Detect which cell encompasses the target text, then output its [X, Y] center coordinate. 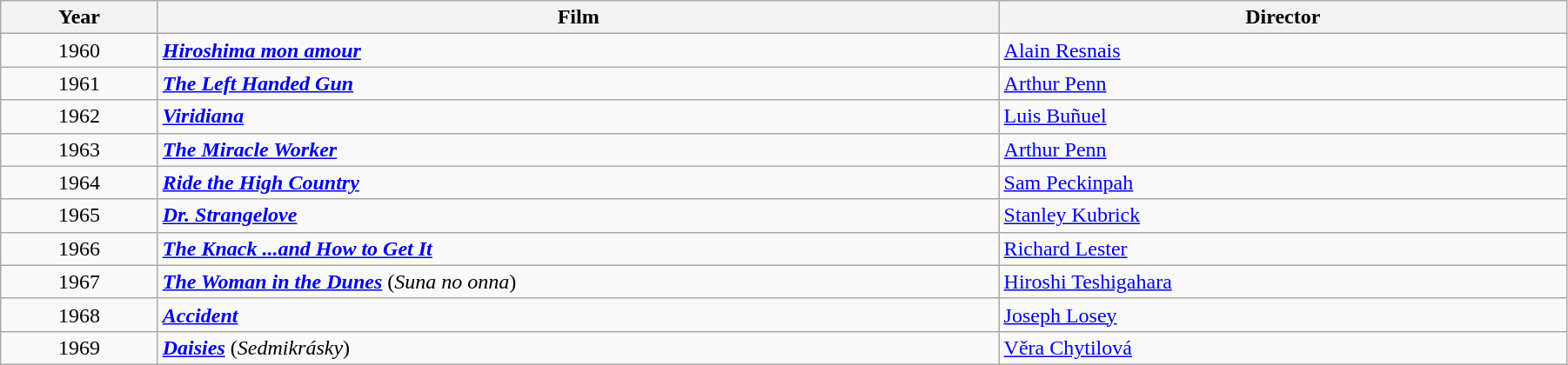
The Left Handed Gun [578, 83]
Hiroshima mon amour [578, 50]
Film [578, 17]
The Miracle Worker [578, 149]
The Knack ...and How to Get It [578, 249]
1967 [79, 282]
Luis Buñuel [1283, 116]
1963 [79, 149]
Hiroshi Teshigahara [1283, 282]
Richard Lester [1283, 249]
1962 [79, 116]
Viridiana [578, 116]
Sam Peckinpah [1283, 182]
Alain Resnais [1283, 50]
Věra Chytilová [1283, 348]
Joseph Losey [1283, 315]
1965 [79, 216]
Ride the High Country [578, 182]
1960 [79, 50]
The Woman in the Dunes (Suna no onna) [578, 282]
1964 [79, 182]
Accident [578, 315]
1968 [79, 315]
Dr. Strangelove [578, 216]
1966 [79, 249]
Year [79, 17]
1961 [79, 83]
Daisies (Sedmikrásky) [578, 348]
Director [1283, 17]
1969 [79, 348]
Stanley Kubrick [1283, 216]
